Scan for the cell matching the given text and deliver its (x, y) coordinate at center. 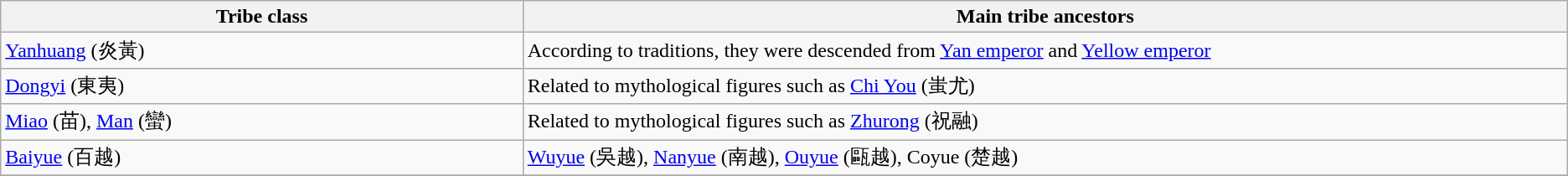
According to traditions, they were descended from Yan emperor and Yellow emperor (1045, 50)
Miao (苗), Man (蠻) (261, 122)
Related to mythological figures such as Zhurong (祝融) (1045, 122)
Wuyue (吳越), Nanyue (南越), Ouyue (甌越), Coyue (楚越) (1045, 158)
Related to mythological figures such as Chi You (蚩尤) (1045, 85)
Yanhuang (炎黃) (261, 50)
Main tribe ancestors (1045, 17)
Dongyi (東夷) (261, 85)
Tribe class (261, 17)
Baiyue (百越) (261, 158)
